Identify which cell holds the provided text, then report its (X, Y) central coordinate. 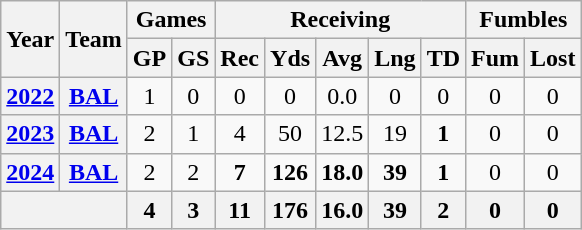
7 (240, 172)
2023 (30, 134)
Lost (553, 58)
Games (170, 20)
2024 (30, 172)
3 (194, 210)
16.0 (342, 210)
Team (94, 39)
19 (395, 134)
Avg (342, 58)
Rec (240, 58)
Fumbles (524, 20)
Lng (395, 58)
GS (194, 58)
2022 (30, 96)
GP (149, 58)
18.0 (342, 172)
12.5 (342, 134)
126 (290, 172)
Yds (290, 58)
0.0 (342, 96)
11 (240, 210)
TD (443, 58)
Fum (496, 58)
50 (290, 134)
176 (290, 210)
Receiving (340, 20)
Year (30, 39)
